Search for the cell housing the specified text and yield its (X, Y) center coordinate. 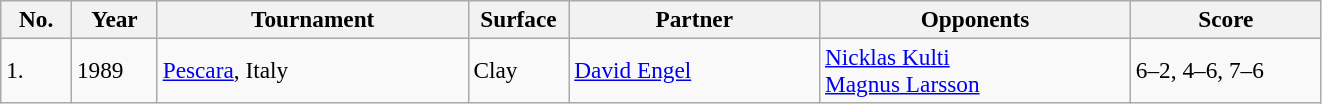
David Engel (694, 70)
1. (36, 70)
No. (36, 19)
Surface (518, 19)
Pescara, Italy (312, 70)
Opponents (976, 19)
Year (115, 19)
6–2, 4–6, 7–6 (1226, 70)
Score (1226, 19)
Clay (518, 70)
Nicklas Kulti Magnus Larsson (976, 70)
Partner (694, 19)
1989 (115, 70)
Tournament (312, 19)
